For the text-containing cell, return its midpoint in (x, y) coordinate format. 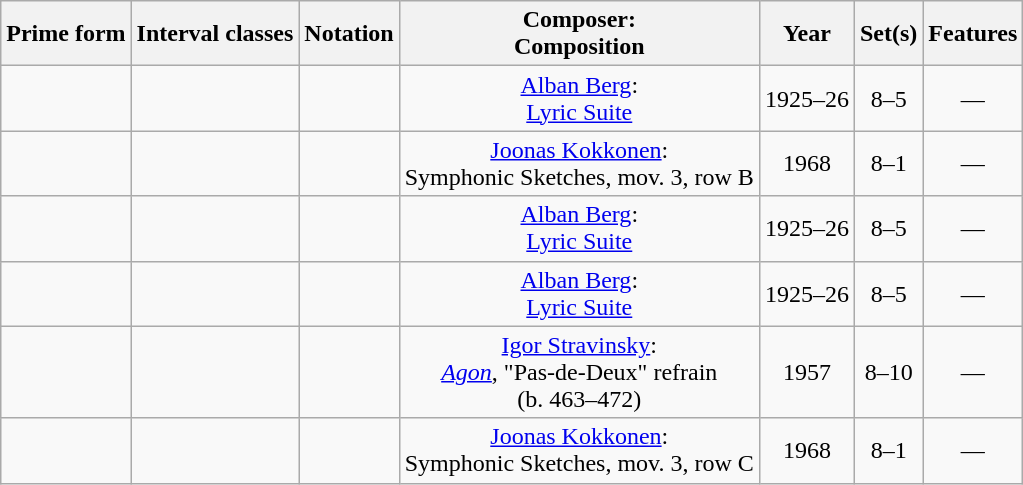
Features (973, 34)
Interval classes (215, 34)
Notation (349, 34)
Year (806, 34)
Joonas Kokkonen:Symphonic Sketches, mov. 3, row C (579, 450)
1957 (806, 372)
Joonas Kokkonen:Symphonic Sketches, mov. 3, row B (579, 164)
Igor Stravinsky:Agon, "Pas-de-Deux" refrain (b. 463–472) (579, 372)
Set(s) (888, 34)
Prime form (66, 34)
8–10 (888, 372)
Composer:Composition (579, 34)
